Capture the cell that displays the provided text and extract its (X, Y) central coordinate. 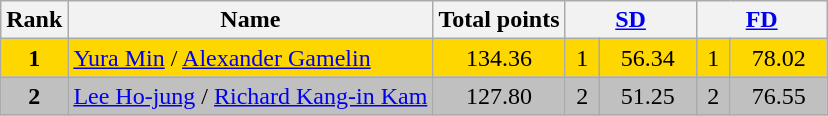
Name (250, 20)
FD (762, 20)
Rank (34, 20)
76.55 (778, 96)
Yura Min / Alexander Gamelin (250, 58)
SD (630, 20)
134.36 (499, 58)
Lee Ho-jung / Richard Kang-in Kam (250, 96)
78.02 (778, 58)
127.80 (499, 96)
51.25 (648, 96)
Total points (499, 20)
56.34 (648, 58)
